Pinpoint the cell where the given text exists, returning its (x, y) midpoint coordinate. 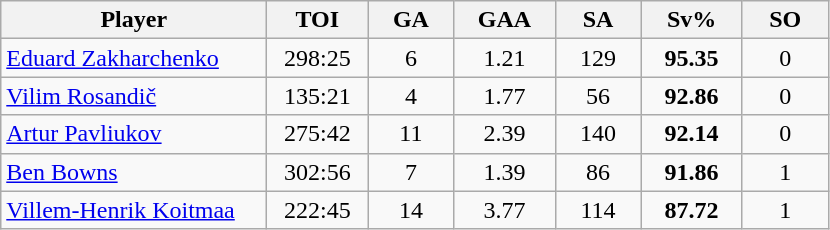
TOI (318, 20)
222:45 (318, 210)
1.21 (504, 58)
GAA (504, 20)
Artur Pavliukov (134, 134)
SA (598, 20)
3.77 (504, 210)
1.77 (504, 96)
6 (411, 58)
298:25 (318, 58)
Ben Bowns (134, 172)
Player (134, 20)
Vilim Rosandič (134, 96)
Sv% (692, 20)
275:42 (318, 134)
95.35 (692, 58)
91.86 (692, 172)
14 (411, 210)
Eduard Zakharchenko (134, 58)
135:21 (318, 96)
87.72 (692, 210)
114 (598, 210)
92.86 (692, 96)
Villem-Henrik Koitmaa (134, 210)
11 (411, 134)
129 (598, 58)
SO (785, 20)
86 (598, 172)
92.14 (692, 134)
302:56 (318, 172)
56 (598, 96)
7 (411, 172)
2.39 (504, 134)
1.39 (504, 172)
GA (411, 20)
140 (598, 134)
4 (411, 96)
